Provide the (X, Y) coordinate of the cell's center where the given text is located.  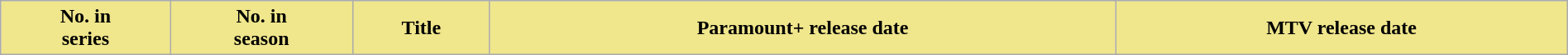
Title (421, 28)
MTV release date (1341, 28)
No. inseason (261, 28)
Paramount+ release date (802, 28)
No. inseries (86, 28)
